Output the [X, Y] coordinate of the center of the cell containing the given text.  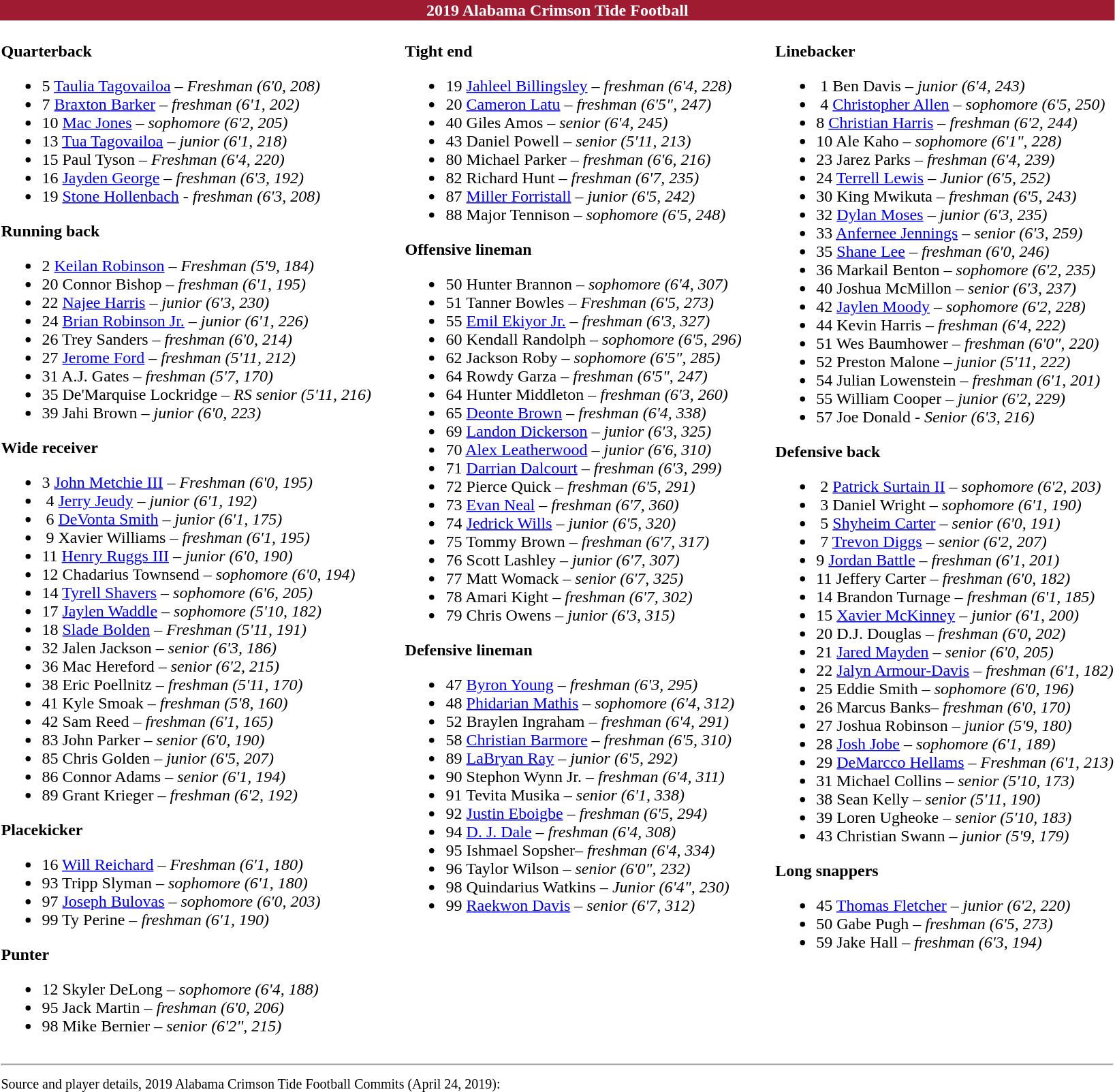
2019 Alabama Crimson Tide Football [557, 10]
